Find where the given text appears and provide that cell's center as [x, y] coordinate. 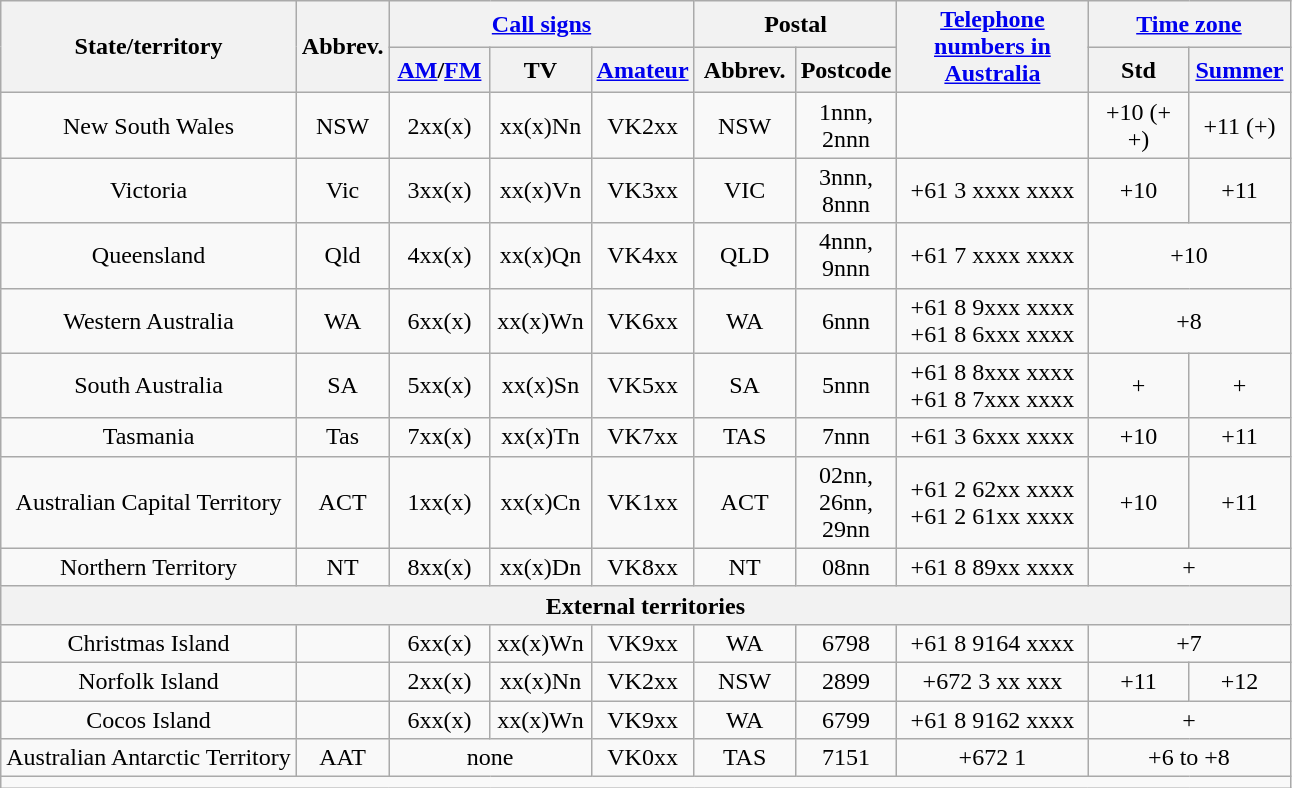
VK6xx [642, 320]
Postcode [846, 70]
VK0xx [642, 758]
08nn [846, 567]
+672 1 [992, 758]
8xx(x) [440, 567]
+61 2 62xx xxxx+61 2 61xx xxxx [992, 502]
xx(x)Cn [540, 502]
Qld [342, 256]
+672 3 xx xxx [992, 681]
Postal [796, 24]
xx(x)Sn [540, 386]
3xx(x) [440, 190]
6798 [846, 643]
VK1xx [642, 502]
3nnn, 8nnn [846, 190]
Australian Capital Territory [149, 502]
+61 8 9162 xxxx [992, 719]
Summer [1240, 70]
Western Australia [149, 320]
+61 8 8xxx xxxx+61 8 7xxx xxxx [992, 386]
+6 to +8 [1189, 758]
Call signs [542, 24]
6799 [846, 719]
South Australia [149, 386]
Std [1138, 70]
7nnn [846, 437]
QLD [744, 256]
xx(x)Qn [540, 256]
Tas [342, 437]
+7 [1189, 643]
TV [540, 70]
Tasmania [149, 437]
VIC [744, 190]
1xx(x) [440, 502]
New South Wales [149, 126]
VK4xx [642, 256]
+12 [1240, 681]
+61 3 6xxx xxxx [992, 437]
AM/FM [440, 70]
1nnn, 2nnn [846, 126]
+61 8 9164 xxxx [992, 643]
4nnn, 9nnn [846, 256]
Northern Territory [149, 567]
+61 8 9xxx xxxx+61 8 6xxx xxxx [992, 320]
External territories [646, 605]
State/territory [149, 47]
VK8xx [642, 567]
Norfolk Island [149, 681]
+8 [1189, 320]
VK3xx [642, 190]
Cocos Island [149, 719]
Queensland [149, 256]
xx(x)Dn [540, 567]
Amateur [642, 70]
Vic [342, 190]
xx(x)Vn [540, 190]
+10 (+ +) [1138, 126]
7151 [846, 758]
5nnn [846, 386]
+11 (+) [1240, 126]
VK5xx [642, 386]
6nnn [846, 320]
2899 [846, 681]
4xx(x) [440, 256]
7xx(x) [440, 437]
Telephone numbers in Australia [992, 47]
+61 8 89xx xxxx [992, 567]
Victoria [149, 190]
02nn, 26nn, 29nn [846, 502]
none [490, 758]
Time zone [1189, 24]
Christmas Island [149, 643]
+61 3 xxxx xxxx [992, 190]
VK7xx [642, 437]
Australian Antarctic Territory [149, 758]
5xx(x) [440, 386]
AAT [342, 758]
xx(x)Tn [540, 437]
+61 7 xxxx xxxx [992, 256]
